Pinpoint the cell where the given text exists, returning its [X, Y] midpoint coordinate. 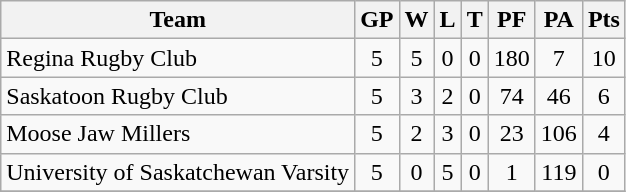
Moose Jaw Millers [178, 134]
6 [604, 96]
University of Saskatchewan Varsity [178, 172]
180 [512, 58]
74 [512, 96]
W [416, 20]
PF [512, 20]
GP [377, 20]
7 [558, 58]
PA [558, 20]
10 [604, 58]
Saskatoon Rugby Club [178, 96]
Team [178, 20]
46 [558, 96]
T [474, 20]
23 [512, 134]
106 [558, 134]
4 [604, 134]
1 [512, 172]
119 [558, 172]
Pts [604, 20]
L [448, 20]
Regina Rugby Club [178, 58]
